Search for the cell housing the specified text and yield its (X, Y) center coordinate. 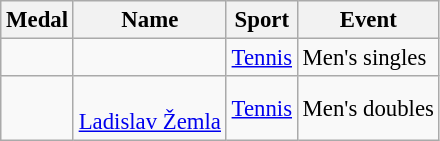
Name (150, 20)
Sport (262, 20)
Men's singles (368, 58)
Medal (38, 20)
Men's doubles (368, 108)
Event (368, 20)
Ladislav Žemla (150, 108)
